Detect which cell encompasses the target text, then output its [X, Y] center coordinate. 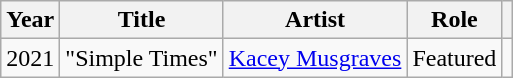
Year [30, 20]
Title [142, 20]
2021 [30, 58]
Kacey Musgraves [315, 58]
"Simple Times" [142, 58]
Featured [454, 58]
Role [454, 20]
Artist [315, 20]
